Return (X, Y) of the center of cell containing provided text 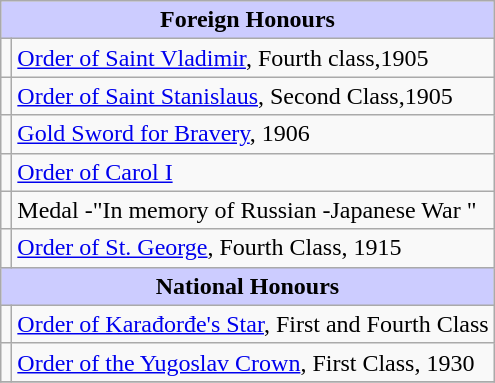
Gold Sword for Bravery, 1906 (253, 134)
Order of Saint Vladimir, Fourth class,1905 (253, 58)
Medal -"In memory of Russian -Japanese War " (253, 210)
Order of the Yugoslav Crown, First Class, 1930 (253, 362)
Order of St. George, Fourth Class, 1915 (253, 248)
Order of Karađorđe's Star, First and Fourth Class (253, 324)
Foreign Honours (248, 20)
Order of Carol I (253, 172)
National Honours (248, 286)
Order of Saint Stanislaus, Second Class,1905 (253, 96)
